Scan for the cell matching the given text and deliver its (X, Y) coordinate at center. 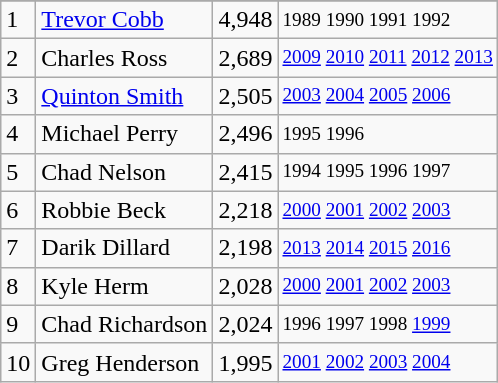
2,218 (246, 210)
1 (18, 20)
2009 2010 2011 2012 2013 (388, 58)
Michael Perry (124, 134)
Quinton Smith (124, 96)
2,198 (246, 248)
Trevor Cobb (124, 20)
Greg Henderson (124, 362)
Chad Richardson (124, 324)
2,505 (246, 96)
8 (18, 286)
9 (18, 324)
1994 1995 1996 1997 (388, 172)
10 (18, 362)
2003 2004 2005 2006 (388, 96)
3 (18, 96)
6 (18, 210)
4,948 (246, 20)
1989 1990 1991 1992 (388, 20)
2,028 (246, 286)
1,995 (246, 362)
Kyle Herm (124, 286)
5 (18, 172)
2,496 (246, 134)
Chad Nelson (124, 172)
4 (18, 134)
2013 2014 2015 2016 (388, 248)
Darik Dillard (124, 248)
1995 1996 (388, 134)
Charles Ross (124, 58)
2,024 (246, 324)
1996 1997 1998 1999 (388, 324)
2,689 (246, 58)
7 (18, 248)
Robbie Beck (124, 210)
2001 2002 2003 2004 (388, 362)
2 (18, 58)
2,415 (246, 172)
